Find where the given text appears and provide that cell's center as [x, y] coordinate. 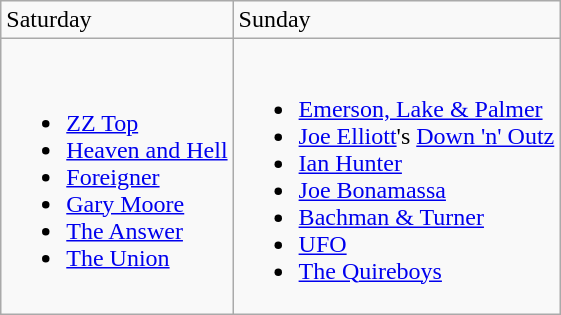
Sunday [396, 20]
Saturday [117, 20]
Emerson, Lake & PalmerJoe Elliott's Down 'n' OutzIan HunterJoe BonamassaBachman & TurnerUFOThe Quireboys [396, 176]
ZZ TopHeaven and HellForeignerGary MooreThe AnswerThe Union [117, 176]
